Capture the cell that displays the provided text and extract its [x, y] central coordinate. 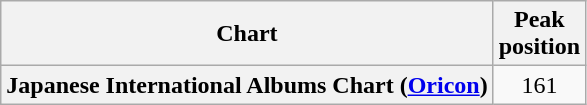
Peakposition [539, 34]
Chart [247, 34]
Japanese International Albums Chart (Oricon) [247, 85]
161 [539, 85]
